Provide the [X, Y] coordinate of the cell's center where the given text is located.  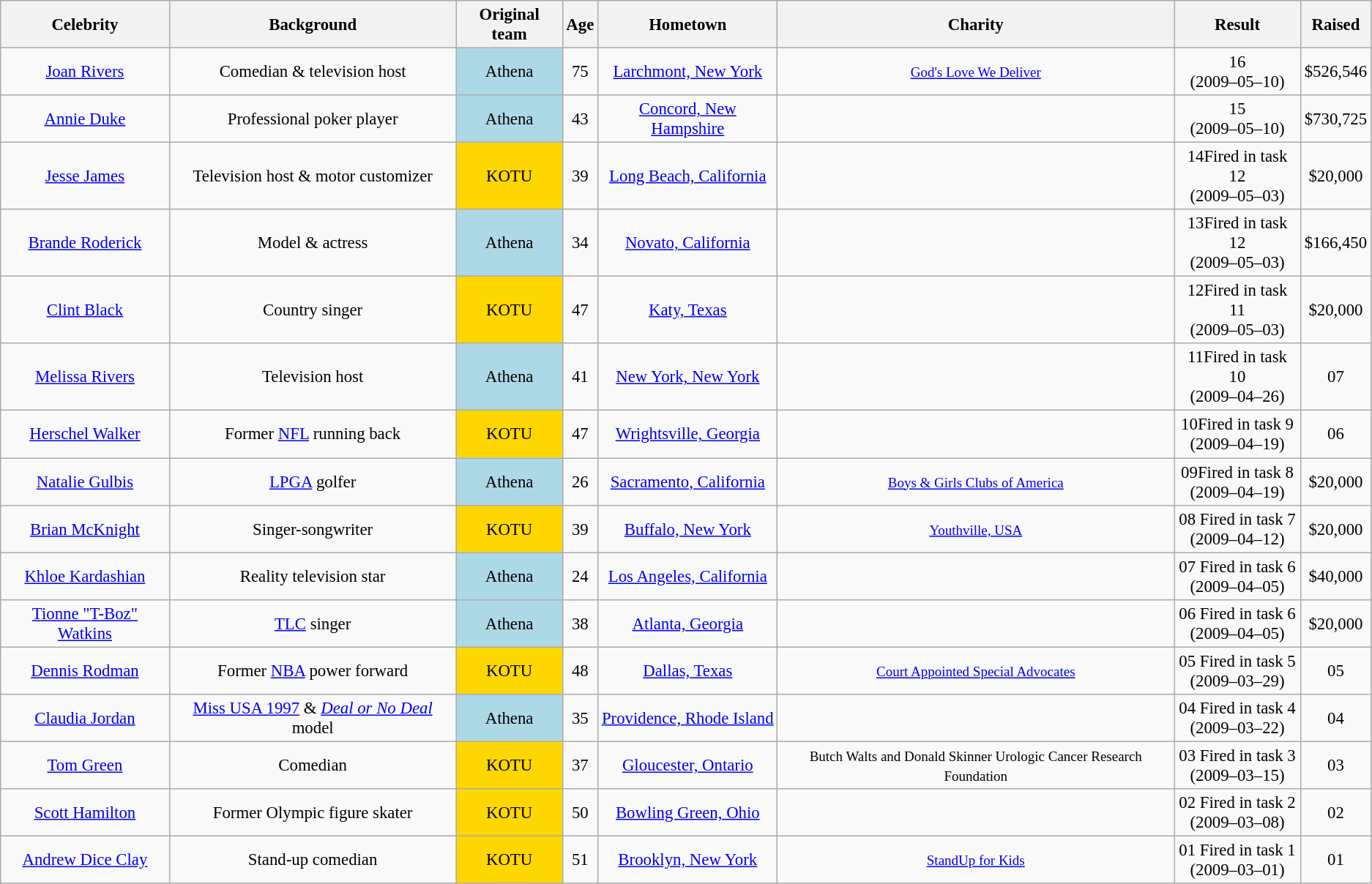
Melissa Rivers [85, 378]
14Fired in task 12(2009–05–03) [1237, 176]
$526,546 [1335, 72]
TLC singer [313, 623]
Former NFL running back [313, 435]
37 [580, 765]
Brian McKnight [85, 528]
Brande Roderick [85, 243]
43 [580, 119]
50 [580, 812]
11Fired in task 10(2009–04–26) [1237, 378]
Television host & motor customizer [313, 176]
Model & actress [313, 243]
Original team [510, 25]
13Fired in task 12(2009–05–03) [1237, 243]
75 [580, 72]
Clint Black [85, 310]
Background [313, 25]
Annie Duke [85, 119]
10Fired in task 9(2009–04–19) [1237, 435]
Claudia Jordan [85, 719]
New York, New York [688, 378]
Katy, Texas [688, 310]
Khloe Kardashian [85, 577]
07 Fired in task 6(2009–04–05) [1237, 577]
Dennis Rodman [85, 670]
12Fired in task 11(2009–05–03) [1237, 310]
Scott Hamilton [85, 812]
Gloucester, Ontario [688, 765]
02 [1335, 812]
35 [580, 719]
$166,450 [1335, 243]
03 Fired in task 3(2009–03–15) [1237, 765]
Reality television star [313, 577]
Butch Walts and Donald Skinner Urologic Cancer Research Foundation [976, 765]
Youthville, USA [976, 528]
26 [580, 482]
Andrew Dice Clay [85, 859]
Long Beach, California [688, 176]
Professional poker player [313, 119]
51 [580, 859]
$730,725 [1335, 119]
Dallas, Texas [688, 670]
Comedian [313, 765]
15(2009–05–10) [1237, 119]
Buffalo, New York [688, 528]
Comedian & television host [313, 72]
Herschel Walker [85, 435]
24 [580, 577]
Bowling Green, Ohio [688, 812]
05 [1335, 670]
Age [580, 25]
Result [1237, 25]
Joan Rivers [85, 72]
34 [580, 243]
Raised [1335, 25]
02 Fired in task 2(2009–03–08) [1237, 812]
Former NBA power forward [313, 670]
38 [580, 623]
Brooklyn, New York [688, 859]
04 [1335, 719]
06 Fired in task 6(2009–04–05) [1237, 623]
Natalie Gulbis [85, 482]
Singer-songwriter [313, 528]
Television host [313, 378]
Court Appointed Special Advocates [976, 670]
05 Fired in task 5(2009–03–29) [1237, 670]
Concord, New Hampshire [688, 119]
Atlanta, Georgia [688, 623]
Charity [976, 25]
Tionne "T-Boz" Watkins [85, 623]
Celebrity [85, 25]
09Fired in task 8(2009–04–19) [1237, 482]
Former Olympic figure skater [313, 812]
Larchmont, New York [688, 72]
Boys & Girls Clubs of America [976, 482]
04 Fired in task 4(2009–03–22) [1237, 719]
Stand-up comedian [313, 859]
Hometown [688, 25]
48 [580, 670]
Country singer [313, 310]
06 [1335, 435]
03 [1335, 765]
StandUp for Kids [976, 859]
LPGA golfer [313, 482]
Tom Green [85, 765]
Wrightsville, Georgia [688, 435]
07 [1335, 378]
Novato, California [688, 243]
Miss USA 1997 & Deal or No Deal model [313, 719]
Los Angeles, California [688, 577]
01 Fired in task 1(2009–03–01) [1237, 859]
08 Fired in task 7(2009–04–12) [1237, 528]
$40,000 [1335, 577]
God's Love We Deliver [976, 72]
Jesse James [85, 176]
41 [580, 378]
Providence, Rhode Island [688, 719]
01 [1335, 859]
16(2009–05–10) [1237, 72]
Sacramento, California [688, 482]
